From the cell containing the given text, extract its center point as [X, Y] coordinate. 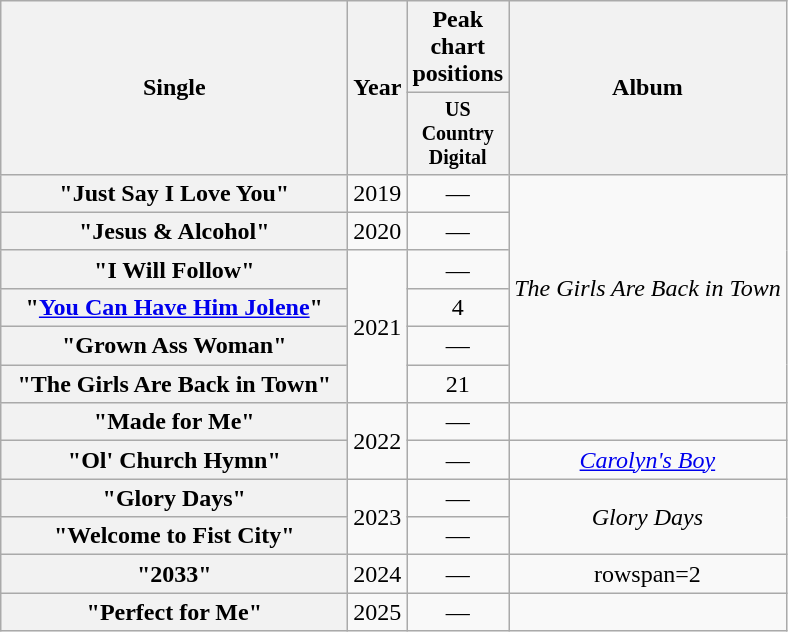
US CountryDigital [458, 134]
"Welcome to Fist City" [174, 536]
Glory Days [648, 517]
"Perfect for Me" [174, 612]
Single [174, 88]
"Made for Me" [174, 422]
4 [458, 307]
2023 [378, 517]
Peak chartpositions [458, 47]
2019 [378, 193]
"Glory Days" [174, 498]
2024 [378, 574]
Carolyn's Boy [648, 460]
The Girls Are Back in Town [648, 288]
2020 [378, 231]
"Grown Ass Woman" [174, 346]
2025 [378, 612]
21 [458, 384]
Album [648, 88]
"Ol' Church Hymn" [174, 460]
"2033" [174, 574]
"Just Say I Love You" [174, 193]
2022 [378, 441]
rowspan=2 [648, 574]
"The Girls Are Back in Town" [174, 384]
Year [378, 88]
2021 [378, 326]
"Jesus & Alcohol" [174, 231]
"You Can Have Him Jolene" [174, 307]
"I Will Follow" [174, 269]
